Capture the cell that displays the provided text and extract its [x, y] central coordinate. 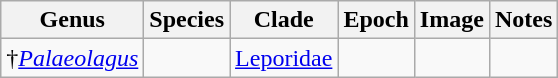
Leporidae [284, 58]
Notes [523, 20]
Species [187, 20]
Genus [72, 20]
Image [452, 20]
Clade [284, 20]
†Palaeolagus [72, 58]
Epoch [376, 20]
